Output the (x, y) coordinate of the center of the cell containing the given text.  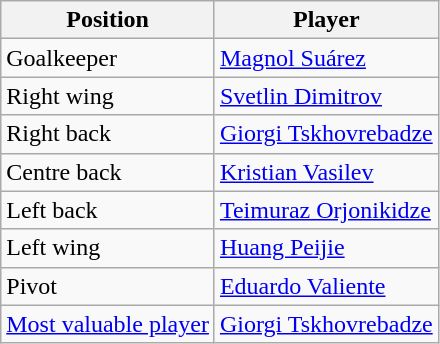
Most valuable player (108, 324)
Left back (108, 210)
Right wing (108, 96)
Pivot (108, 286)
Player (326, 20)
Kristian Vasilev (326, 172)
Position (108, 20)
Eduardo Valiente (326, 286)
Svetlin Dimitrov (326, 96)
Left wing (108, 248)
Centre back (108, 172)
Magnol Suárez (326, 58)
Right back (108, 134)
Goalkeeper (108, 58)
Huang Peijie (326, 248)
Teimuraz Orjonikidze (326, 210)
